From the cell containing the given text, extract its center point as [X, Y] coordinate. 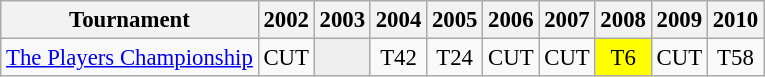
2004 [398, 20]
2008 [623, 20]
T24 [455, 58]
The Players Championship [130, 58]
Tournament [130, 20]
2006 [511, 20]
2010 [735, 20]
2003 [342, 20]
2009 [679, 20]
2007 [567, 20]
2005 [455, 20]
T42 [398, 58]
T58 [735, 58]
T6 [623, 58]
2002 [286, 20]
